Find where the given text appears and provide that cell's center as (x, y) coordinate. 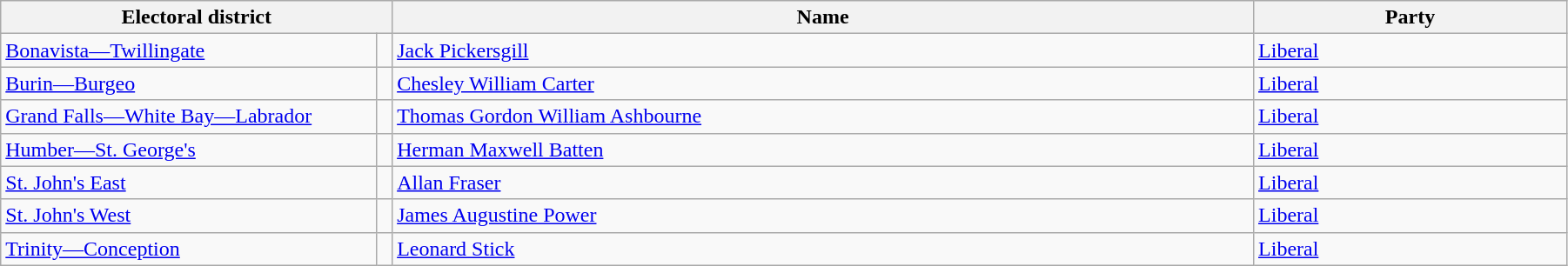
Trinity—Conception (189, 249)
Allan Fraser (823, 183)
Thomas Gordon William Ashbourne (823, 116)
Humber—St. George's (189, 150)
Electoral district (197, 17)
Jack Pickersgill (823, 50)
Grand Falls—White Bay—Labrador (189, 116)
Leonard Stick (823, 249)
St. John's East (189, 183)
James Augustine Power (823, 216)
Bonavista—Twillingate (189, 50)
St. John's West (189, 216)
Chesley William Carter (823, 83)
Party (1411, 17)
Burin—Burgeo (189, 83)
Name (823, 17)
Herman Maxwell Batten (823, 150)
